Determine the (X, Y) coordinate at the center of the cell enclosing the given text.  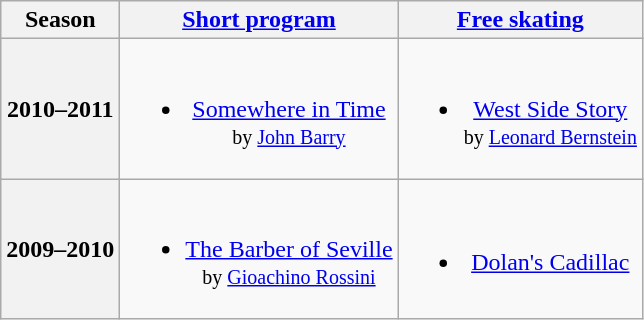
Dolan's Cadillac (520, 249)
2010–2011 (60, 109)
The Barber of Seville by Gioachino Rossini (259, 249)
Season (60, 20)
West Side Story by Leonard Bernstein (520, 109)
Somewhere in Time by John Barry (259, 109)
Free skating (520, 20)
2009–2010 (60, 249)
Short program (259, 20)
